Output the [X, Y] coordinate of the center of the cell containing the given text.  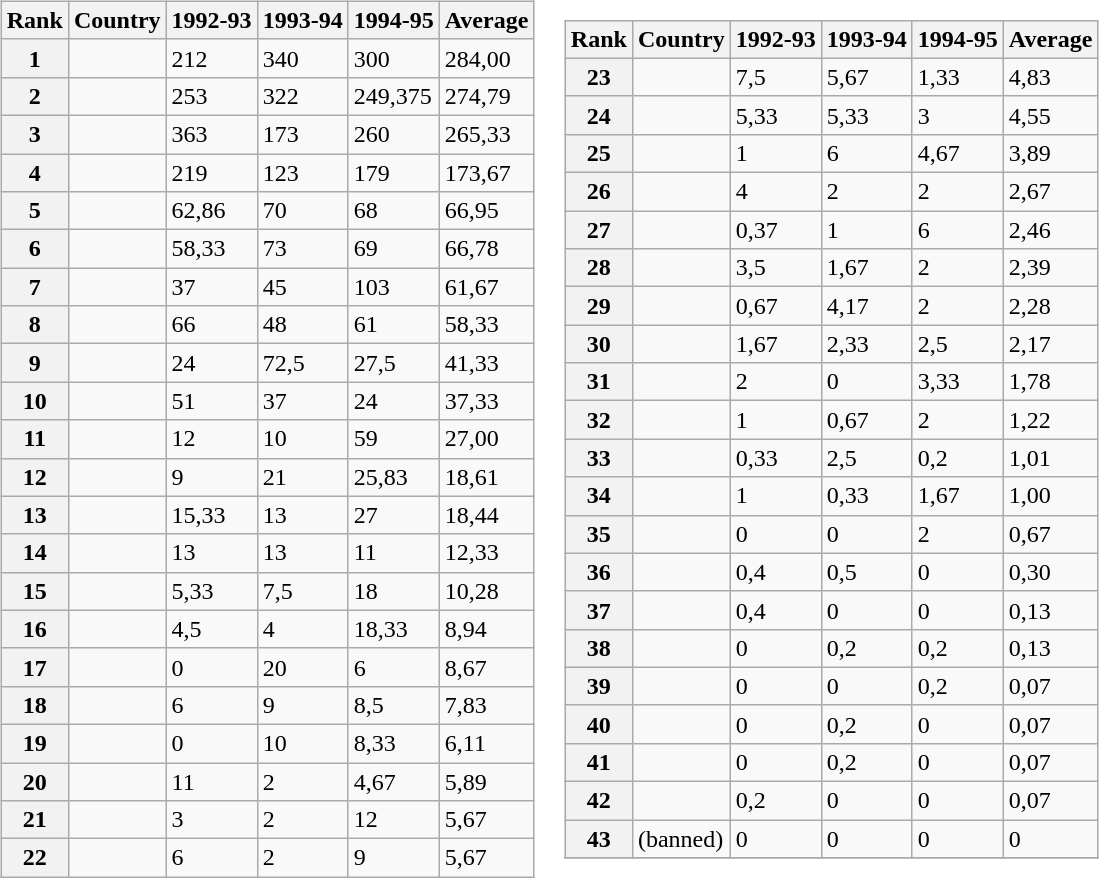
(banned) [681, 839]
173 [302, 134]
66,95 [486, 211]
3,5 [776, 268]
22 [34, 858]
7,83 [486, 705]
12,33 [486, 553]
40 [598, 724]
16 [34, 629]
0,30 [1050, 572]
4,17 [866, 306]
72,5 [302, 363]
0,37 [776, 230]
27,5 [394, 363]
27,00 [486, 439]
32 [598, 420]
43 [598, 839]
66 [212, 325]
45 [302, 287]
2,33 [866, 344]
31 [598, 382]
2,17 [1050, 344]
25,83 [394, 477]
103 [394, 287]
265,33 [486, 134]
8,33 [394, 743]
340 [302, 58]
69 [394, 249]
42 [598, 801]
253 [212, 96]
33 [598, 458]
62,86 [212, 211]
59 [394, 439]
48 [302, 325]
15,33 [212, 515]
37,33 [486, 401]
14 [34, 553]
260 [394, 134]
68 [394, 211]
7 [34, 287]
66,78 [486, 249]
41 [598, 762]
1,78 [1050, 382]
5 [34, 211]
363 [212, 134]
19 [34, 743]
17 [34, 667]
219 [212, 173]
73 [302, 249]
36 [598, 572]
8,94 [486, 629]
38 [598, 648]
1,00 [1050, 496]
1,01 [1050, 458]
249,375 [394, 96]
8,67 [486, 667]
1,22 [1050, 420]
4,55 [1050, 115]
51 [212, 401]
3,89 [1050, 153]
179 [394, 173]
123 [302, 173]
2,67 [1050, 192]
8,5 [394, 705]
28 [598, 268]
10,28 [486, 591]
61 [394, 325]
18,61 [486, 477]
2,28 [1050, 306]
61,67 [486, 287]
3,33 [958, 382]
26 [598, 192]
34 [598, 496]
212 [212, 58]
2,46 [1050, 230]
18,33 [394, 629]
15 [34, 591]
4,5 [212, 629]
25 [598, 153]
70 [302, 211]
4,83 [1050, 77]
322 [302, 96]
5,89 [486, 781]
6,11 [486, 743]
29 [598, 306]
274,79 [486, 96]
35 [598, 534]
1,33 [958, 77]
173,67 [486, 173]
300 [394, 58]
18,44 [486, 515]
23 [598, 77]
39 [598, 686]
30 [598, 344]
41,33 [486, 363]
0,5 [866, 572]
284,00 [486, 58]
8 [34, 325]
2,39 [1050, 268]
